Return the (x, y) coordinate for the center point of the cell that contains the specified text.  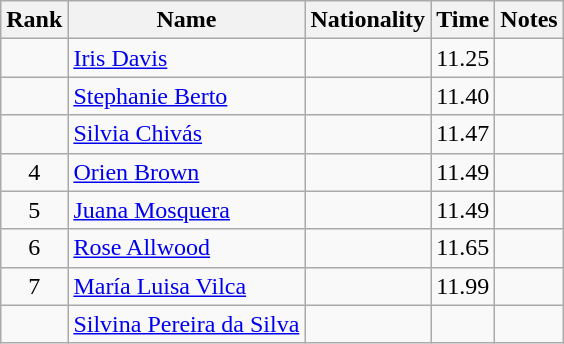
4 (34, 172)
Iris Davis (186, 58)
11.65 (463, 248)
Silvina Pereira da Silva (186, 324)
11.25 (463, 58)
Stephanie Berto (186, 96)
5 (34, 210)
Orien Brown (186, 172)
11.40 (463, 96)
Rank (34, 20)
6 (34, 248)
Name (186, 20)
María Luisa Vilca (186, 286)
Nationality (368, 20)
11.47 (463, 134)
Juana Mosquera (186, 210)
7 (34, 286)
Silvia Chivás (186, 134)
Time (463, 20)
11.99 (463, 286)
Rose Allwood (186, 248)
Notes (529, 20)
